Capture the cell that displays the provided text and extract its (X, Y) central coordinate. 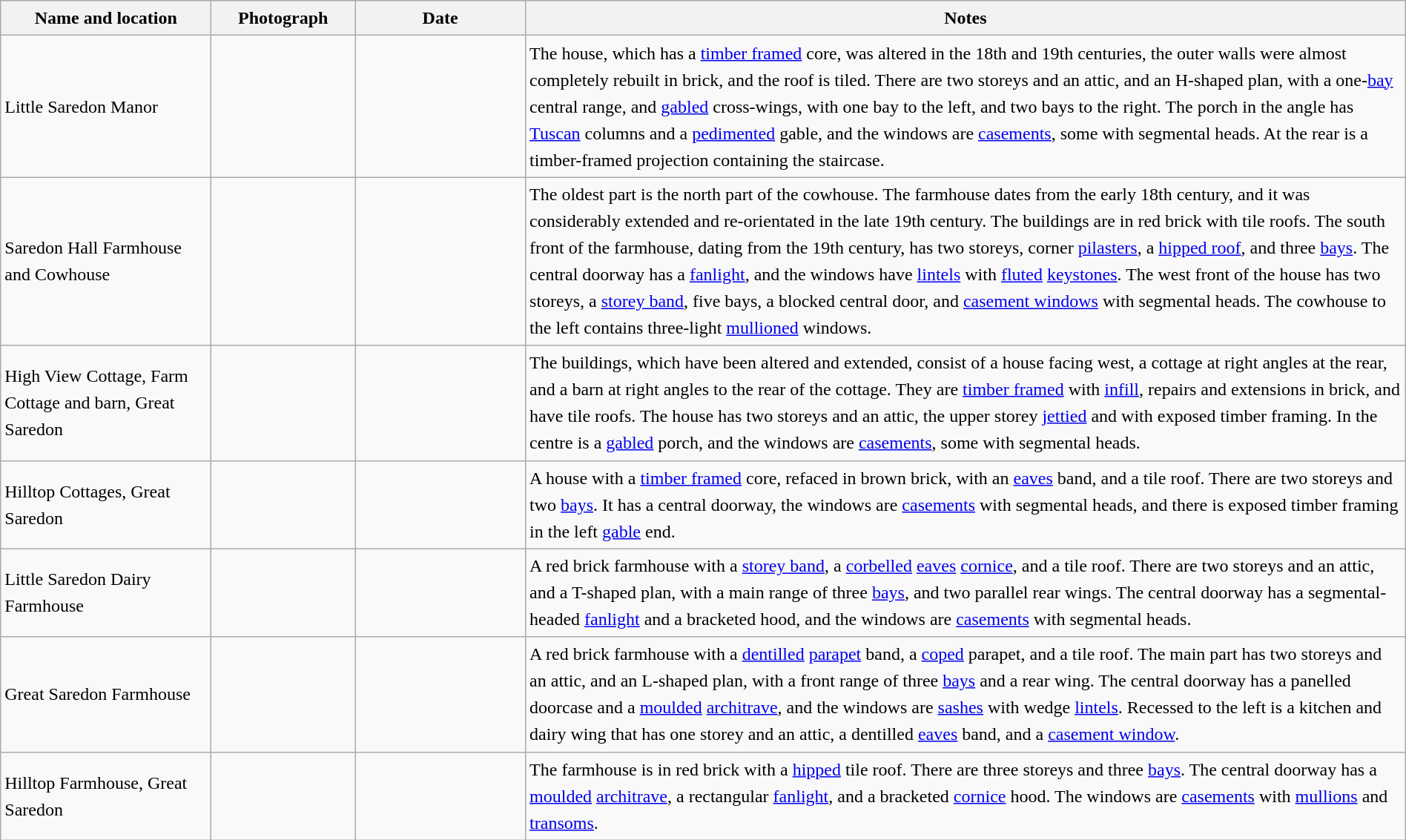
Hilltop Cottages, Great Saredon (106, 504)
Great Saredon Farmhouse (106, 694)
Saredon Hall Farmhouse and Cowhouse (106, 261)
High View Cottage, Farm Cottage and barn, Great Saredon (106, 403)
Photograph (283, 18)
Hilltop Farmhouse, Great Saredon (106, 796)
Little Saredon Manor (106, 107)
Notes (966, 18)
Name and location (106, 18)
Little Saredon Dairy Farmhouse (106, 593)
Date (440, 18)
